Pinpoint the cell where the given text exists, returning its (X, Y) midpoint coordinate. 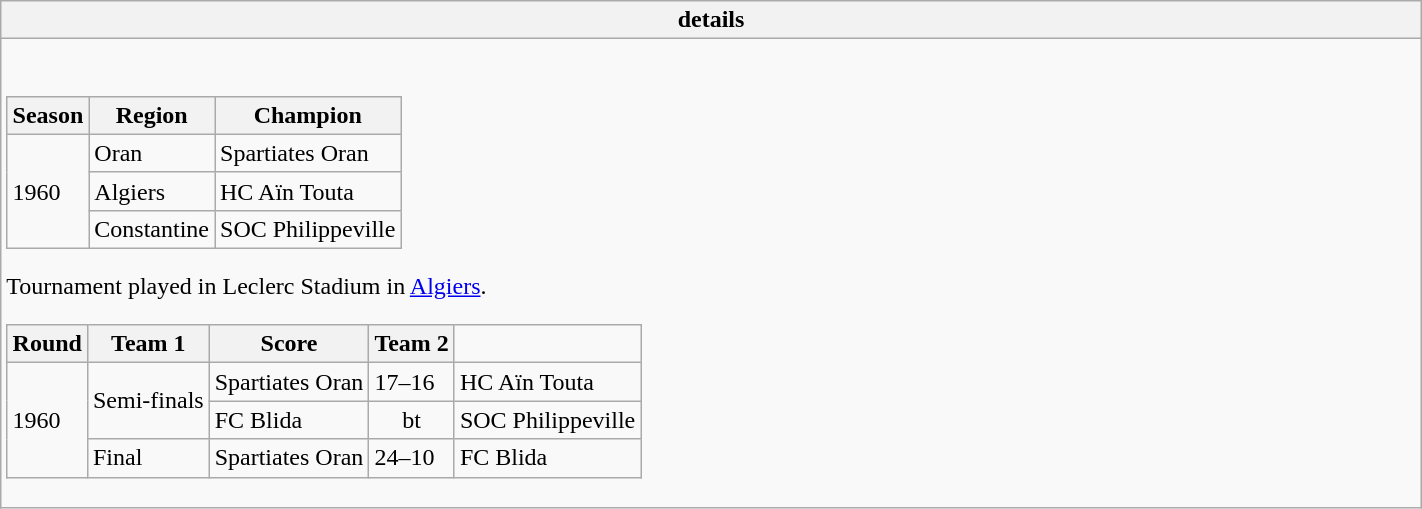
Final (148, 458)
Season (48, 115)
Algiers (152, 191)
17–16 (412, 382)
Round (47, 344)
Champion (307, 115)
bt (412, 420)
Team 1 (148, 344)
Semi-finals (148, 401)
Oran (152, 153)
Score (289, 344)
details (711, 20)
Region (152, 115)
Constantine (152, 229)
24–10 (412, 458)
Team 2 (412, 344)
